For the text-containing cell, return its midpoint in (X, Y) coordinate format. 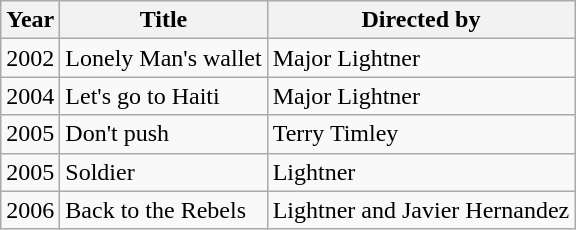
Lightner and Javier Hernandez (421, 210)
2006 (30, 210)
Back to the Rebels (164, 210)
Soldier (164, 172)
Year (30, 20)
Lightner (421, 172)
2004 (30, 96)
Don't push (164, 134)
Directed by (421, 20)
Title (164, 20)
2002 (30, 58)
Let's go to Haiti (164, 96)
Terry Timley (421, 134)
Lonely Man's wallet (164, 58)
